Identify which cell holds the provided text, then report its (X, Y) central coordinate. 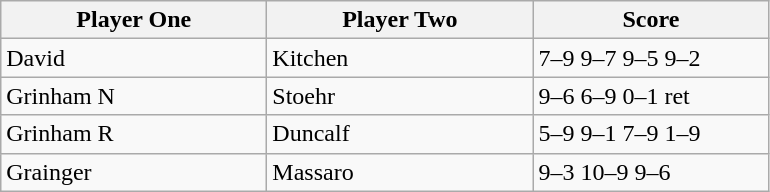
Stoehr (400, 96)
Score (651, 20)
7–9 9–7 9–5 9–2 (651, 58)
9–6 6–9 0–1 ret (651, 96)
Grinham N (134, 96)
5–9 9–1 7–9 1–9 (651, 134)
David (134, 58)
Grinham R (134, 134)
Player One (134, 20)
Duncalf (400, 134)
Player Two (400, 20)
Grainger (134, 172)
Massaro (400, 172)
Kitchen (400, 58)
9–3 10–9 9–6 (651, 172)
